Output the [X, Y] coordinate of the center of the cell containing the given text.  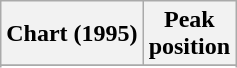
Peakposition [189, 34]
Chart (1995) [72, 34]
